Pinpoint the cell where the given text exists, returning its [X, Y] midpoint coordinate. 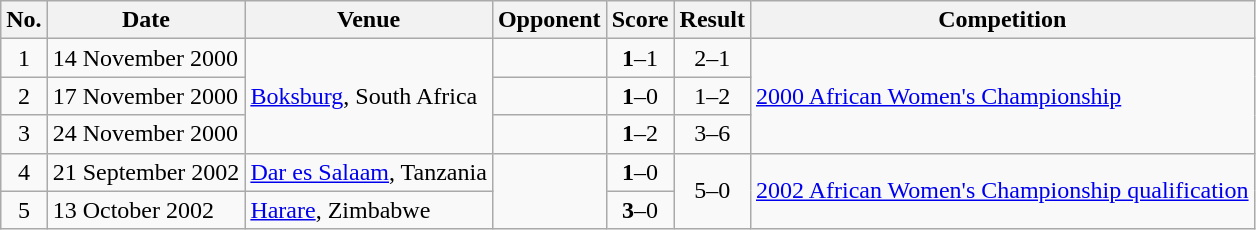
Date [146, 20]
5 [24, 210]
17 November 2000 [146, 96]
21 September 2002 [146, 172]
2000 African Women's Championship [1002, 96]
Venue [369, 20]
2002 African Women's Championship qualification [1002, 191]
Opponent [549, 20]
2–1 [712, 58]
24 November 2000 [146, 134]
Competition [1002, 20]
Dar es Salaam, Tanzania [369, 172]
1 [24, 58]
Harare, Zimbabwe [369, 210]
13 October 2002 [146, 210]
No. [24, 20]
3–6 [712, 134]
5–0 [712, 191]
Boksburg, South Africa [369, 96]
3 [24, 134]
Result [712, 20]
1–1 [640, 58]
3–0 [640, 210]
2 [24, 96]
4 [24, 172]
Score [640, 20]
14 November 2000 [146, 58]
